Scan for the cell matching the given text and deliver its [X, Y] coordinate at center. 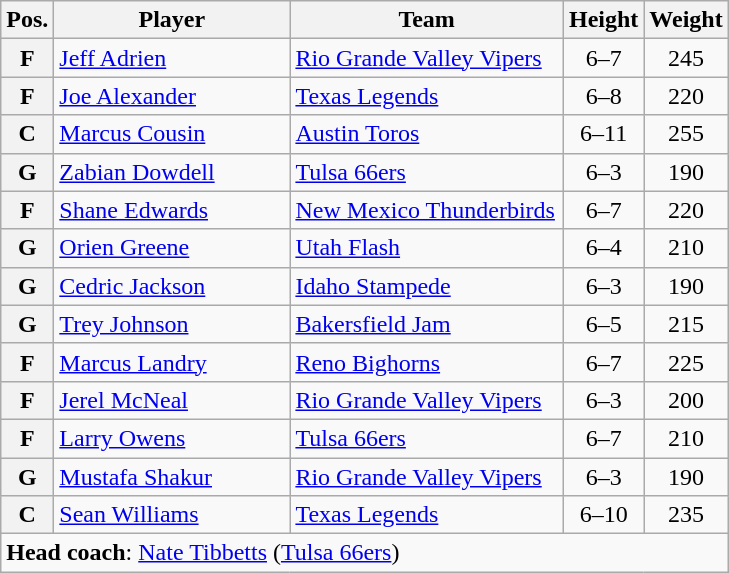
Jeff Adrien [172, 58]
Sean Williams [172, 515]
Marcus Landry [172, 362]
Larry Owens [172, 438]
Head coach: Nate Tibbetts (Tulsa 66ers) [364, 553]
Shane Edwards [172, 210]
6–5 [603, 324]
6–11 [603, 134]
Player [172, 20]
Trey Johnson [172, 324]
Utah Flash [427, 248]
Team [427, 20]
235 [686, 515]
245 [686, 58]
Weight [686, 20]
6–4 [603, 248]
Joe Alexander [172, 96]
Reno Bighorns [427, 362]
200 [686, 400]
Mustafa Shakur [172, 477]
Height [603, 20]
6–10 [603, 515]
Bakersfield Jam [427, 324]
Marcus Cousin [172, 134]
255 [686, 134]
Orien Greene [172, 248]
Austin Toros [427, 134]
Cedric Jackson [172, 286]
6–8 [603, 96]
Idaho Stampede [427, 286]
215 [686, 324]
225 [686, 362]
New Mexico Thunderbirds [427, 210]
Jerel McNeal [172, 400]
Zabian Dowdell [172, 172]
Pos. [28, 20]
